Determine the [x, y] coordinate at the center of the cell enclosing the given text.  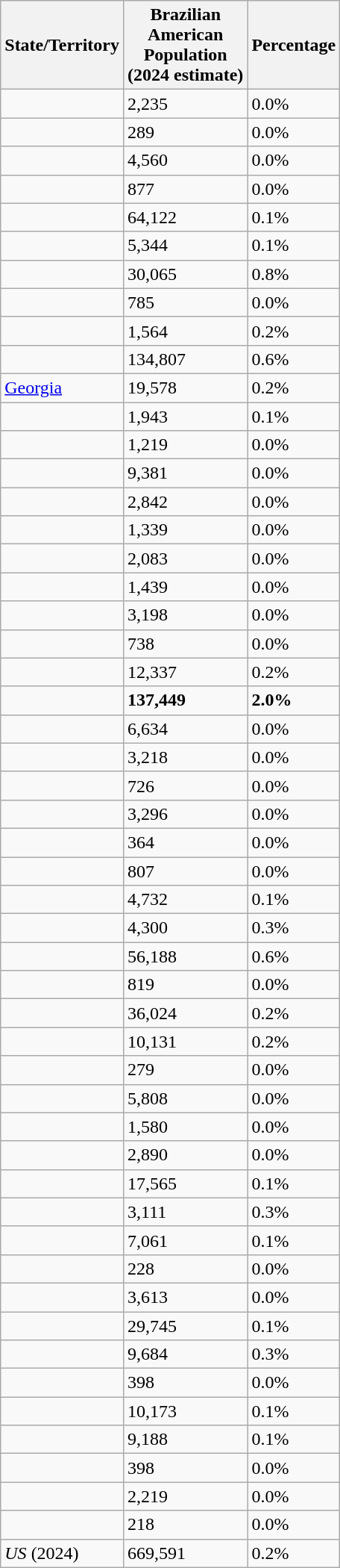
3,198 [186, 615]
2,083 [186, 559]
3,111 [186, 1212]
807 [186, 871]
17,565 [186, 1183]
29,745 [186, 1325]
US (2024) [63, 1553]
4,300 [186, 928]
0.8% [294, 274]
1,580 [186, 1127]
9,684 [186, 1354]
669,591 [186, 1553]
State/Territory [63, 45]
2,235 [186, 104]
19,578 [186, 388]
2,842 [186, 502]
56,188 [186, 956]
Georgia [63, 388]
9,188 [186, 1440]
BrazilianAmericanPopulation(2024 estimate) [186, 45]
137,449 [186, 700]
4,732 [186, 900]
364 [186, 842]
134,807 [186, 359]
1,219 [186, 445]
819 [186, 985]
6,634 [186, 729]
12,337 [186, 672]
2.0% [294, 700]
289 [186, 132]
4,560 [186, 161]
5,808 [186, 1098]
738 [186, 644]
9,381 [186, 473]
36,024 [186, 1013]
Percentage [294, 45]
10,131 [186, 1042]
5,344 [186, 246]
10,173 [186, 1411]
3,613 [186, 1297]
64,122 [186, 217]
3,218 [186, 757]
1,564 [186, 331]
2,219 [186, 1496]
228 [186, 1269]
218 [186, 1525]
279 [186, 1070]
7,061 [186, 1240]
1,439 [186, 587]
877 [186, 189]
1,339 [186, 530]
30,065 [186, 274]
726 [186, 785]
3,296 [186, 814]
2,890 [186, 1155]
785 [186, 302]
1,943 [186, 416]
